Find where the given text appears and provide that cell's center as [X, Y] coordinate. 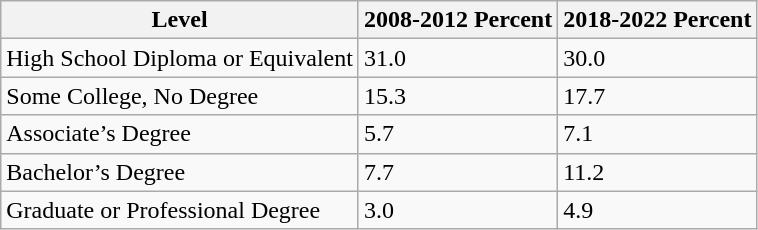
11.2 [658, 172]
Graduate or Professional Degree [180, 210]
30.0 [658, 58]
Associate’s Degree [180, 134]
Level [180, 20]
17.7 [658, 96]
4.9 [658, 210]
Bachelor’s Degree [180, 172]
High School Diploma or Equivalent [180, 58]
2018-2022 Percent [658, 20]
5.7 [458, 134]
31.0 [458, 58]
15.3 [458, 96]
3.0 [458, 210]
2008-2012 Percent [458, 20]
7.7 [458, 172]
7.1 [658, 134]
Some College, No Degree [180, 96]
